From the cell containing the given text, extract its center point as [X, Y] coordinate. 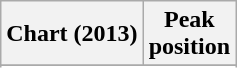
Chart (2013) [72, 34]
Peakposition [189, 34]
